Pinpoint the cell where the given text exists, returning its [X, Y] midpoint coordinate. 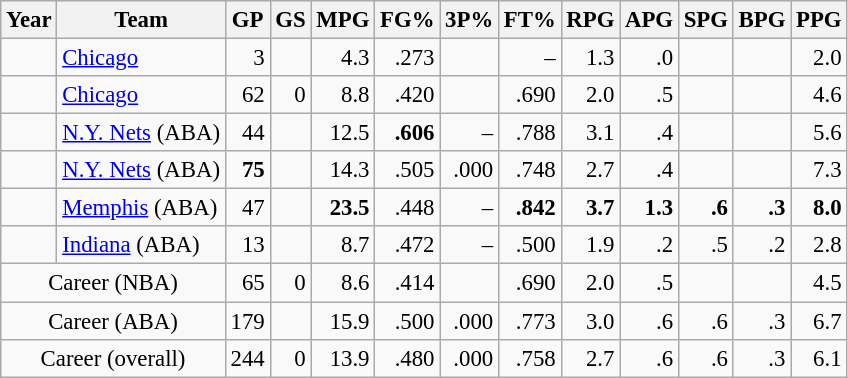
.773 [530, 321]
.505 [408, 170]
MPG [343, 20]
PPG [819, 20]
62 [248, 95]
23.5 [343, 208]
Team [141, 20]
GS [290, 20]
RPG [590, 20]
4.3 [343, 58]
3.1 [590, 133]
APG [650, 20]
44 [248, 133]
65 [248, 283]
8.6 [343, 283]
8.0 [819, 208]
.606 [408, 133]
3.0 [590, 321]
15.9 [343, 321]
244 [248, 358]
Memphis (ABA) [141, 208]
.758 [530, 358]
.480 [408, 358]
.0 [650, 58]
4.6 [819, 95]
Year [29, 20]
.273 [408, 58]
.788 [530, 133]
4.5 [819, 283]
8.7 [343, 245]
75 [248, 170]
1.9 [590, 245]
.420 [408, 95]
BPG [762, 20]
12.5 [343, 133]
7.3 [819, 170]
.472 [408, 245]
6.7 [819, 321]
Indiana (ABA) [141, 245]
SPG [706, 20]
3.7 [590, 208]
8.8 [343, 95]
2.8 [819, 245]
6.1 [819, 358]
.748 [530, 170]
14.3 [343, 170]
Career (overall) [114, 358]
FG% [408, 20]
13 [248, 245]
Career (ABA) [114, 321]
179 [248, 321]
3P% [470, 20]
3 [248, 58]
Career (NBA) [114, 283]
47 [248, 208]
.414 [408, 283]
FT% [530, 20]
GP [248, 20]
.448 [408, 208]
.842 [530, 208]
5.6 [819, 133]
13.9 [343, 358]
